Locate the cell with the specified text and output its (x, y) center coordinate. 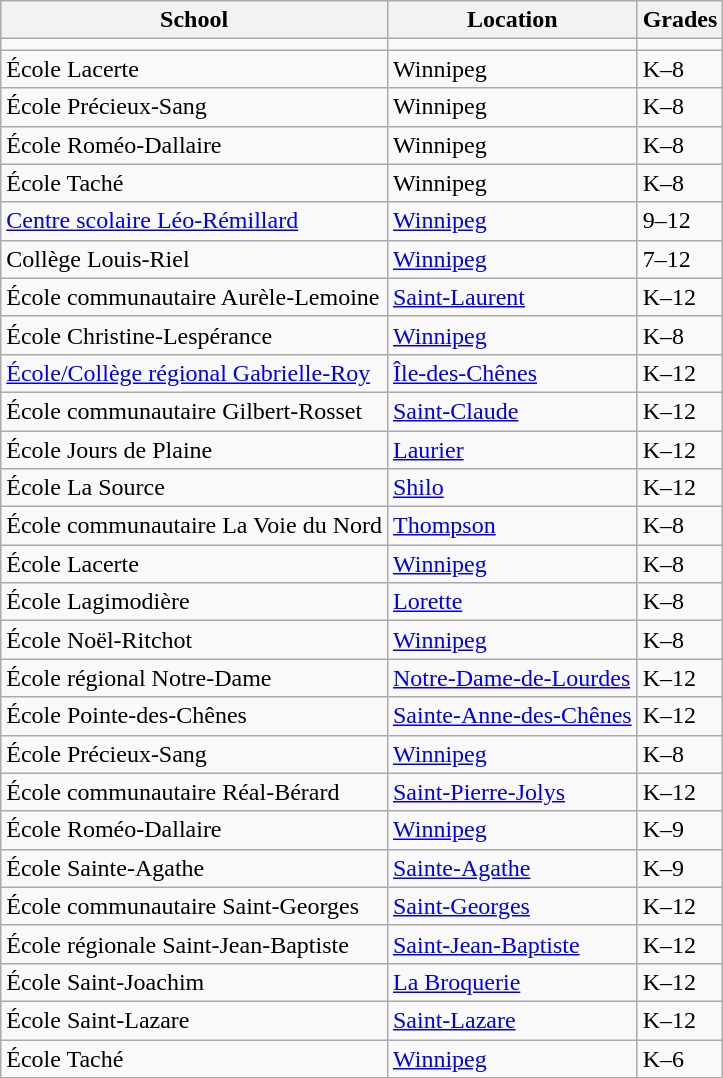
Location (512, 20)
École communautaire La Voie du Nord (194, 526)
Centre scolaire Léo-Rémillard (194, 221)
École Noël-Ritchot (194, 640)
Saint-Laurent (512, 297)
Sainte-Agathe (512, 868)
École régional Notre-Dame (194, 678)
École Christine-Lespérance (194, 335)
Notre-Dame-de-Lourdes (512, 678)
Sainte-Anne-des-Chênes (512, 716)
École communautaire Gilbert-Rosset (194, 411)
7–12 (680, 259)
9–12 (680, 221)
École Pointe-des-Chênes (194, 716)
Saint-Georges (512, 906)
Saint-Lazare (512, 1020)
Grades (680, 20)
École La Source (194, 488)
Saint-Claude (512, 411)
La Broquerie (512, 982)
Laurier (512, 449)
Collège Louis-Riel (194, 259)
Shilo (512, 488)
Lorette (512, 602)
École communautaire Saint-Georges (194, 906)
Thompson (512, 526)
Île-des-Chênes (512, 373)
École Saint-Joachim (194, 982)
École Lagimodière (194, 602)
Saint-Pierre-Jolys (512, 792)
École régionale Saint-Jean-Baptiste (194, 944)
École Saint-Lazare (194, 1020)
École Jours de Plaine (194, 449)
École/Collège régional Gabrielle-Roy (194, 373)
École Sainte-Agathe (194, 868)
School (194, 20)
École communautaire Réal-Bérard (194, 792)
Saint-Jean-Baptiste (512, 944)
K–6 (680, 1059)
École communautaire Aurèle-Lemoine (194, 297)
